Locate the cell with the specified text and output its [X, Y] center coordinate. 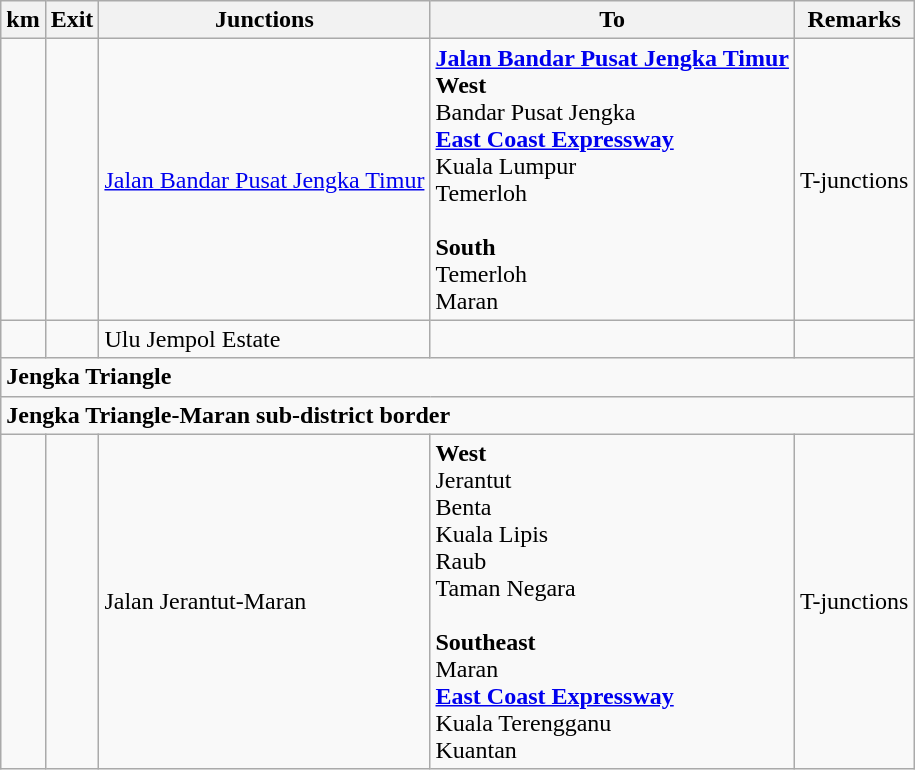
Exit [72, 20]
West Jerantut Benta Kuala Lipis Raub Taman NegaraSoutheast Maran East Coast ExpresswayKuala TerengganuKuantan [612, 602]
Remarks [854, 20]
To [612, 20]
Jengka Triangle-Maran sub-district border [458, 415]
Jalan Jerantut-Maran [264, 602]
Jalan Bandar Pusat Jengka Timur [264, 180]
Jalan Bandar Pusat Jengka TimurWestBandar Pusat Jengka East Coast ExpresswayKuala LumpurTemerlohSouthTemerlohMaran [612, 180]
km [23, 20]
Ulu Jempol Estate [264, 339]
Junctions [264, 20]
Jengka Triangle [458, 377]
